Determine the (x, y) coordinate at the center of the cell enclosing the given text.  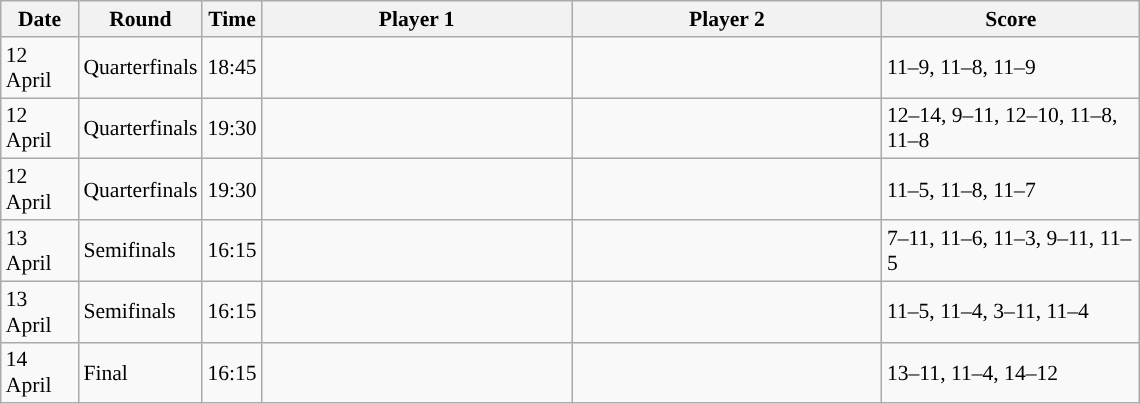
11–9, 11–8, 11–9 (1011, 68)
Date (40, 19)
12–14, 9–11, 12–10, 11–8, 11–8 (1011, 128)
Final (140, 372)
Round (140, 19)
7–11, 11–6, 11–3, 9–11, 11–5 (1011, 250)
11–5, 11–4, 3–11, 11–4 (1011, 312)
Player 2 (727, 19)
18:45 (232, 68)
13–11, 11–4, 14–12 (1011, 372)
14 April (40, 372)
Score (1011, 19)
11–5, 11–8, 11–7 (1011, 190)
Time (232, 19)
Player 1 (417, 19)
